From the cell containing the given text, extract its center point as (x, y) coordinate. 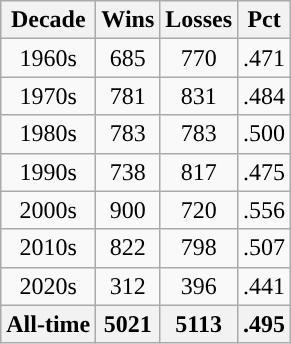
All-time (48, 324)
770 (199, 58)
1980s (48, 134)
.556 (264, 210)
1990s (48, 172)
798 (199, 248)
5113 (199, 324)
.500 (264, 134)
.507 (264, 248)
Wins (128, 20)
2020s (48, 286)
1970s (48, 96)
738 (128, 172)
312 (128, 286)
.441 (264, 286)
Pct (264, 20)
817 (199, 172)
Losses (199, 20)
Decade (48, 20)
720 (199, 210)
2000s (48, 210)
781 (128, 96)
5021 (128, 324)
.475 (264, 172)
685 (128, 58)
.471 (264, 58)
1960s (48, 58)
.484 (264, 96)
396 (199, 286)
.495 (264, 324)
2010s (48, 248)
831 (199, 96)
822 (128, 248)
900 (128, 210)
